Determine the [X, Y] coordinate at the center of the cell enclosing the given text.  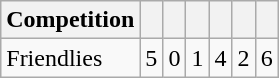
6 [266, 58]
4 [220, 58]
0 [174, 58]
1 [198, 58]
2 [244, 58]
Friendlies [70, 58]
Competition [70, 20]
5 [152, 58]
